Determine the (X, Y) coordinate at the center of the cell enclosing the given text.  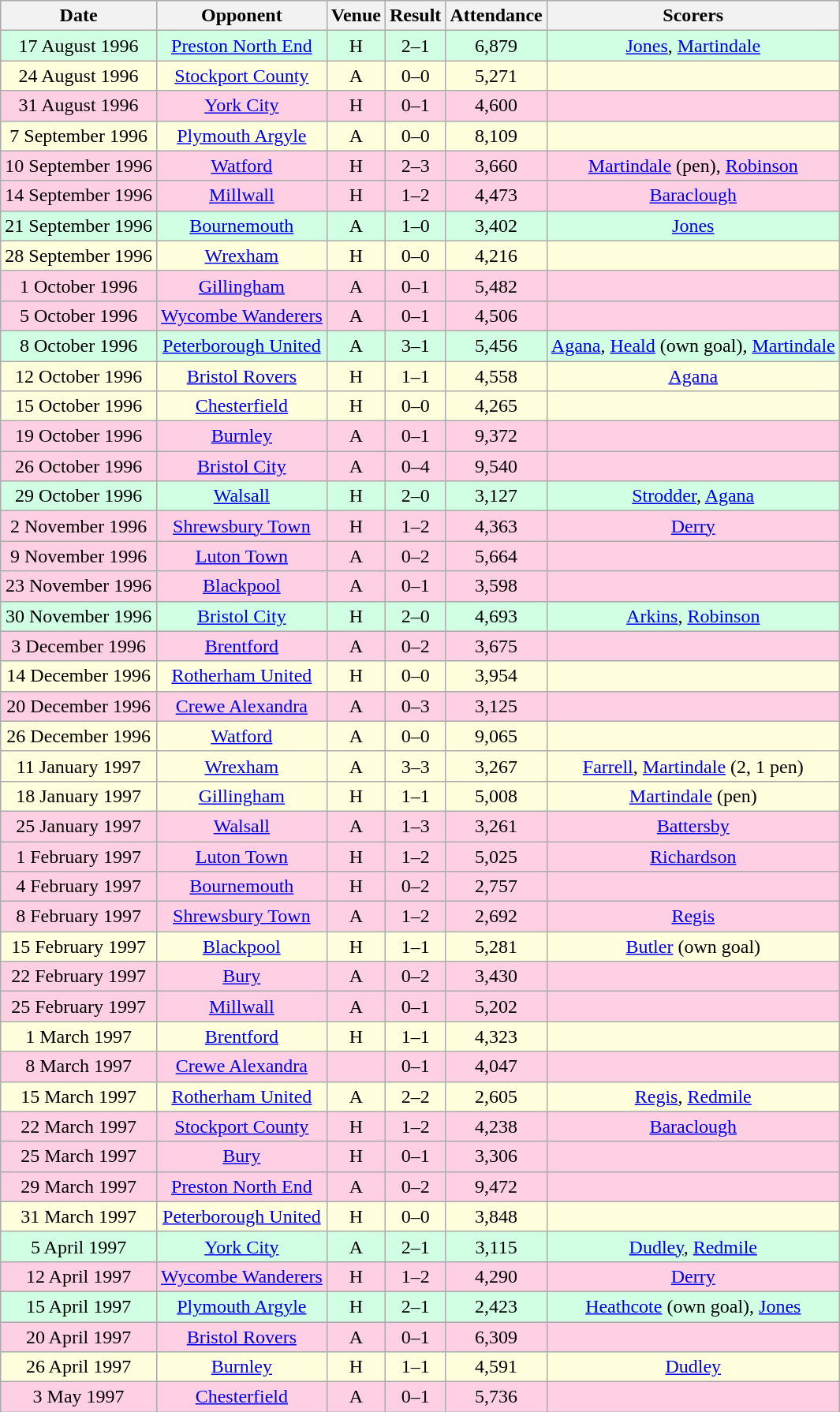
5 April 1997 (79, 1246)
4 February 1997 (79, 887)
2 November 1996 (79, 526)
0–4 (415, 466)
Jones, Martindale (693, 46)
Martindale (pen), Robinson (693, 166)
3,660 (496, 166)
Regis (693, 917)
Jones (693, 226)
Richardson (693, 856)
3,954 (496, 676)
1 October 1996 (79, 286)
Venue (356, 16)
4,047 (496, 1066)
4,558 (496, 376)
3,127 (496, 496)
6,309 (496, 1337)
3,402 (496, 226)
Opponent (241, 16)
7 September 1996 (79, 136)
3,261 (496, 826)
5,456 (496, 346)
15 February 1997 (79, 947)
15 October 1996 (79, 406)
9,472 (496, 1186)
2,692 (496, 917)
1 March 1997 (79, 1037)
Martindale (pen) (693, 796)
25 January 1997 (79, 826)
Dudley (693, 1367)
Battersby (693, 826)
4,238 (496, 1126)
31 March 1997 (79, 1216)
5,482 (496, 286)
5,271 (496, 76)
4,473 (496, 196)
5,202 (496, 1007)
5,008 (496, 796)
10 September 1996 (79, 166)
3,675 (496, 646)
2,605 (496, 1096)
14 December 1996 (79, 676)
4,506 (496, 316)
3,848 (496, 1216)
14 September 1996 (79, 196)
24 August 1996 (79, 76)
4,591 (496, 1367)
15 March 1997 (79, 1096)
3,125 (496, 706)
20 December 1996 (79, 706)
22 March 1997 (79, 1126)
4,600 (496, 106)
20 April 1997 (79, 1337)
15 April 1997 (79, 1306)
3 May 1997 (79, 1397)
30 November 1996 (79, 616)
Arkins, Robinson (693, 616)
4,323 (496, 1037)
29 March 1997 (79, 1186)
1–3 (415, 826)
9,540 (496, 466)
12 October 1996 (79, 376)
26 December 1996 (79, 736)
Heathcote (own goal), Jones (693, 1306)
26 April 1997 (79, 1367)
5,281 (496, 947)
19 October 1996 (79, 436)
17 August 1996 (79, 46)
3,115 (496, 1246)
2,423 (496, 1306)
4,693 (496, 616)
Regis, Redmile (693, 1096)
23 November 1996 (79, 586)
5 October 1996 (79, 316)
18 January 1997 (79, 796)
2–2 (415, 1096)
29 October 1996 (79, 496)
Agana (693, 376)
5,025 (496, 856)
2–3 (415, 166)
8 October 1996 (79, 346)
4,216 (496, 256)
3–3 (415, 766)
4,363 (496, 526)
26 October 1996 (79, 466)
9,065 (496, 736)
0–3 (415, 706)
31 August 1996 (79, 106)
8,109 (496, 136)
1–0 (415, 226)
Date (79, 16)
28 September 1996 (79, 256)
9 November 1996 (79, 556)
11 January 1997 (79, 766)
Butler (own goal) (693, 947)
Farrell, Martindale (2, 1 pen) (693, 766)
9,372 (496, 436)
3,430 (496, 977)
Attendance (496, 16)
25 February 1997 (79, 1007)
5,736 (496, 1397)
12 April 1997 (79, 1276)
8 March 1997 (79, 1066)
22 February 1997 (79, 977)
3 December 1996 (79, 646)
21 September 1996 (79, 226)
25 March 1997 (79, 1156)
Result (415, 16)
3–1 (415, 346)
2,757 (496, 887)
Agana, Heald (own goal), Martindale (693, 346)
Strodder, Agana (693, 496)
Scorers (693, 16)
3,306 (496, 1156)
6,879 (496, 46)
1 February 1997 (79, 856)
8 February 1997 (79, 917)
5,664 (496, 556)
3,598 (496, 586)
4,290 (496, 1276)
4,265 (496, 406)
3,267 (496, 766)
Dudley, Redmile (693, 1246)
